Pinpoint the cell where the given text exists, returning its [X, Y] midpoint coordinate. 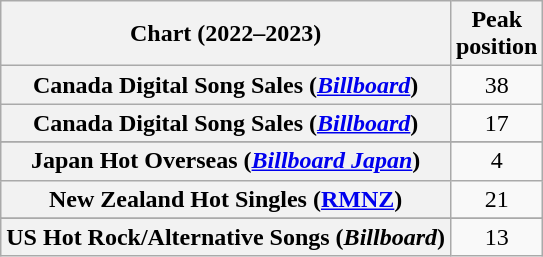
Japan Hot Overseas (Billboard Japan) [226, 161]
4 [496, 161]
13 [496, 237]
Chart (2022–2023) [226, 34]
38 [496, 85]
17 [496, 123]
21 [496, 199]
US Hot Rock/Alternative Songs (Billboard) [226, 237]
New Zealand Hot Singles (RMNZ) [226, 199]
Peakposition [496, 34]
